Return the (x, y) coordinate for the center point of the cell that contains the specified text.  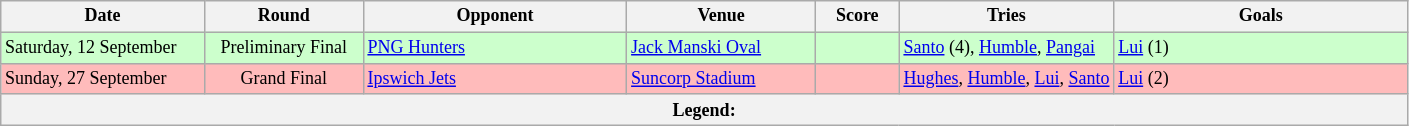
Preliminary Final (284, 48)
Goals (1261, 16)
Lui (1) (1261, 48)
Lui (2) (1261, 78)
Score (857, 16)
Opponent (495, 16)
Round (284, 16)
Suncorp Stadium (722, 78)
Venue (722, 16)
Legend: (704, 110)
PNG Hunters (495, 48)
Sunday, 27 September (103, 78)
Date (103, 16)
Santo (4), Humble, Pangai (1006, 48)
Tries (1006, 16)
Ipswich Jets (495, 78)
Jack Manski Oval (722, 48)
Grand Final (284, 78)
Hughes, Humble, Lui, Santo (1006, 78)
Saturday, 12 September (103, 48)
